Scan for the cell matching the given text and deliver its (X, Y) coordinate at center. 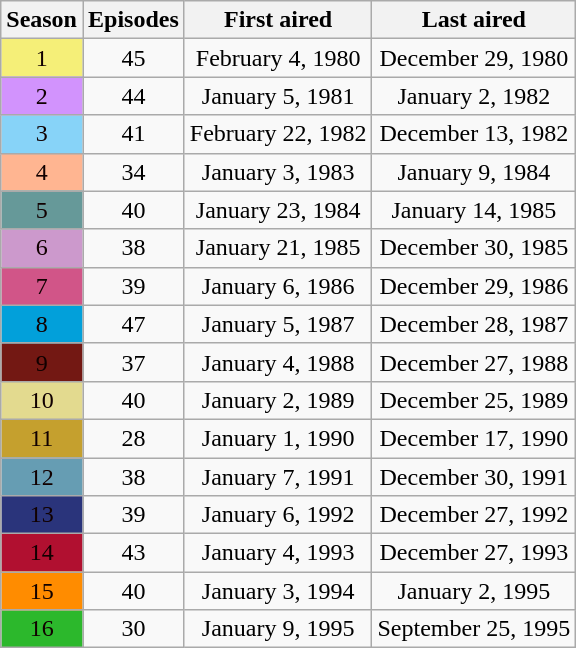
January 3, 1994 (278, 591)
January 4, 1993 (278, 553)
34 (133, 172)
Season (42, 20)
December 28, 1987 (474, 324)
January 9, 1995 (278, 629)
January 2, 1995 (474, 591)
December 27, 1992 (474, 515)
Episodes (133, 20)
6 (42, 248)
Last aired (474, 20)
January 1, 1990 (278, 438)
January 3, 1983 (278, 172)
December 29, 1986 (474, 286)
45 (133, 58)
January 5, 1981 (278, 96)
January 7, 1991 (278, 477)
January 6, 1992 (278, 515)
5 (42, 210)
September 25, 1995 (474, 629)
44 (133, 96)
16 (42, 629)
December 30, 1991 (474, 477)
7 (42, 286)
January 23, 1984 (278, 210)
January 21, 1985 (278, 248)
11 (42, 438)
1 (42, 58)
14 (42, 553)
January 9, 1984 (474, 172)
February 22, 1982 (278, 134)
January 6, 1986 (278, 286)
January 14, 1985 (474, 210)
January 2, 1989 (278, 400)
28 (133, 438)
9 (42, 362)
43 (133, 553)
37 (133, 362)
8 (42, 324)
12 (42, 477)
41 (133, 134)
4 (42, 172)
30 (133, 629)
January 4, 1988 (278, 362)
December 13, 1982 (474, 134)
January 5, 1987 (278, 324)
December 17, 1990 (474, 438)
First aired (278, 20)
47 (133, 324)
December 27, 1988 (474, 362)
2 (42, 96)
15 (42, 591)
3 (42, 134)
January 2, 1982 (474, 96)
10 (42, 400)
December 25, 1989 (474, 400)
December 30, 1985 (474, 248)
February 4, 1980 (278, 58)
December 29, 1980 (474, 58)
December 27, 1993 (474, 553)
13 (42, 515)
